Identify which cell holds the provided text, then report its [x, y] central coordinate. 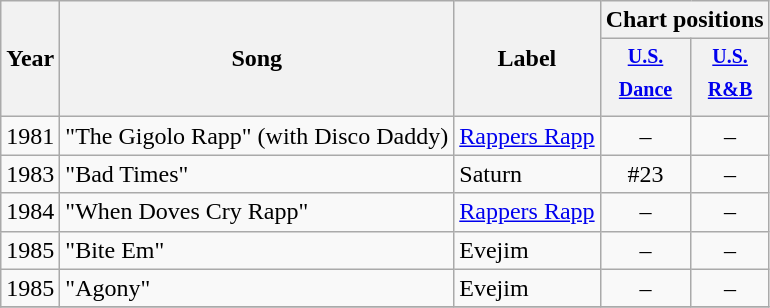
"The Gigolo Rapp" (with Disco Daddy) [257, 136]
Chart positions [684, 20]
Saturn [527, 174]
"Bite Em" [257, 250]
U.S. R&B [730, 78]
Year [30, 59]
Label [527, 59]
"Bad Times" [257, 174]
1981 [30, 136]
"When Doves Cry Rapp" [257, 212]
U.S. Dance [646, 78]
#23 [646, 174]
1983 [30, 174]
"Agony" [257, 288]
1984 [30, 212]
Song [257, 59]
